Scan for the cell matching the given text and deliver its (X, Y) coordinate at center. 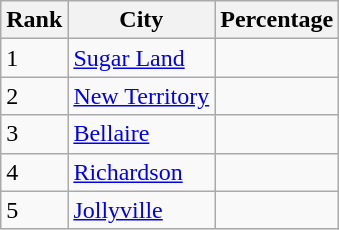
5 (34, 210)
New Territory (142, 96)
3 (34, 134)
Percentage (277, 20)
City (142, 20)
2 (34, 96)
Jollyville (142, 210)
Bellaire (142, 134)
Sugar Land (142, 58)
4 (34, 172)
1 (34, 58)
Rank (34, 20)
Richardson (142, 172)
